Return (x, y) of the center of cell containing provided text 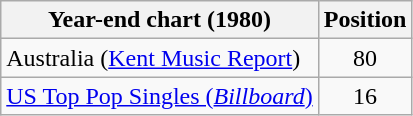
80 (365, 58)
Australia (Kent Music Report) (160, 58)
Year-end chart (1980) (160, 20)
US Top Pop Singles (Billboard) (160, 96)
16 (365, 96)
Position (365, 20)
